Scan for the cell matching the given text and deliver its (X, Y) coordinate at center. 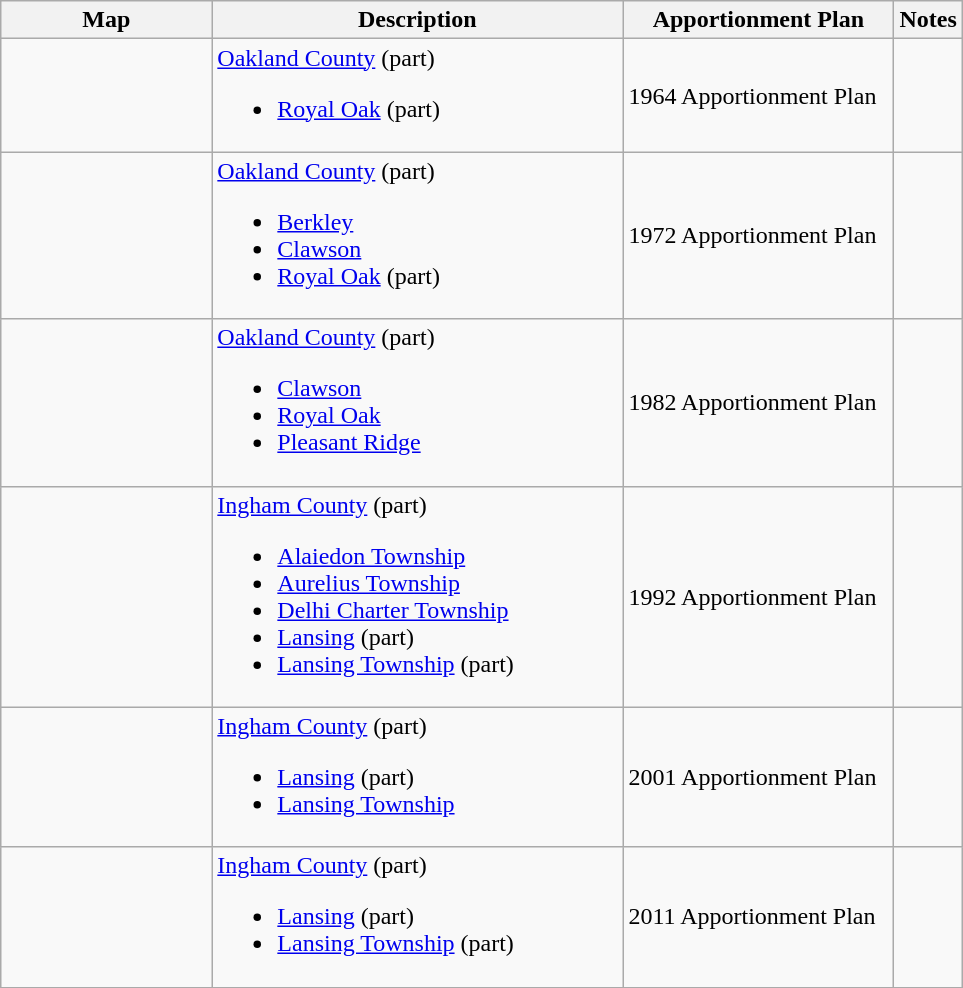
2011 Apportionment Plan (758, 917)
Oakland County (part)BerkleyClawsonRoyal Oak (part) (418, 236)
1972 Apportionment Plan (758, 236)
Oakland County (part)ClawsonRoyal OakPleasant Ridge (418, 402)
Map (106, 20)
Description (418, 20)
Apportionment Plan (758, 20)
Notes (928, 20)
1982 Apportionment Plan (758, 402)
Oakland County (part)Royal Oak (part) (418, 96)
Ingham County (part)Alaiedon TownshipAurelius TownshipDelhi Charter TownshipLansing (part)Lansing Township (part) (418, 596)
1992 Apportionment Plan (758, 596)
Ingham County (part)Lansing (part)Lansing Township (418, 777)
2001 Apportionment Plan (758, 777)
1964 Apportionment Plan (758, 96)
Ingham County (part)Lansing (part)Lansing Township (part) (418, 917)
